Return (x, y) of the center of cell containing provided text 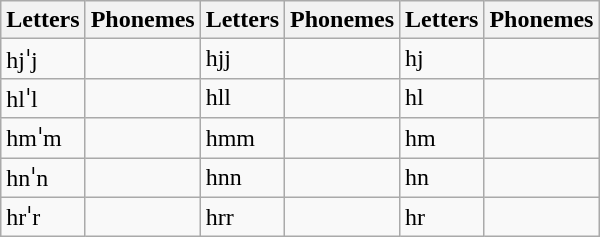
hnˈn (43, 178)
hl (442, 98)
hlˈl (43, 98)
hnn (242, 178)
hmm (242, 138)
hjj (242, 59)
hjˈj (43, 59)
hrˈr (43, 217)
hj (442, 59)
hll (242, 98)
hn (442, 178)
hrr (242, 217)
hr (442, 217)
hmˈm (43, 138)
hm (442, 138)
